Detect which cell encompasses the target text, then output its (X, Y) center coordinate. 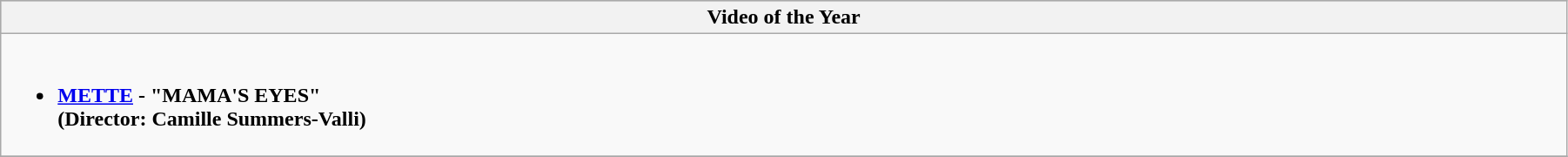
METTE - "MAMA'S EYES"(Director: Camille Summers-Valli) (784, 95)
Video of the Year (784, 17)
